Output the (x, y) coordinate of the center of the cell containing the given text.  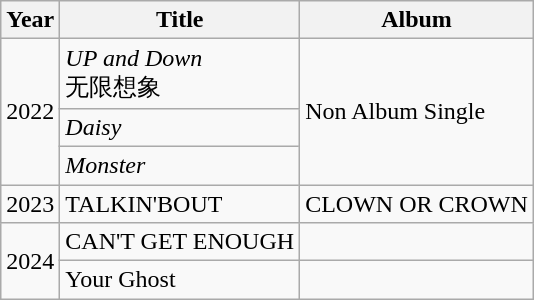
2024 (30, 261)
Title (180, 20)
CAN'T GET ENOUGH (180, 242)
Monster (180, 165)
Non Album Single (417, 112)
UP and Down无限想象 (180, 74)
Your Ghost (180, 280)
Daisy (180, 127)
CLOWN OR CROWN (417, 203)
2023 (30, 203)
2022 (30, 112)
Album (417, 20)
Year (30, 20)
TALKIN'BOUT (180, 203)
